Extract the (X, Y) coordinate from the center of the cell holding the provided text.  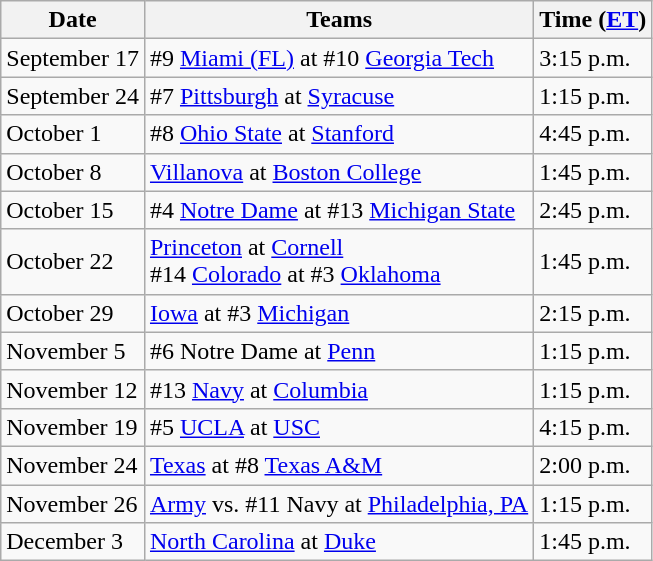
Time (ET) (593, 20)
October 15 (73, 210)
November 19 (73, 427)
#4 Notre Dame at #13 Michigan State (338, 210)
October 1 (73, 134)
#5 UCLA at USC (338, 427)
#6 Notre Dame at Penn (338, 351)
Princeton at Cornell#14 Colorado at #3 Oklahoma (338, 262)
Teams (338, 20)
November 26 (73, 503)
October 22 (73, 262)
#9 Miami (FL) at #10 Georgia Tech (338, 58)
December 3 (73, 542)
North Carolina at Duke (338, 542)
3:15 p.m. (593, 58)
September 24 (73, 96)
2:45 p.m. (593, 210)
4:15 p.m. (593, 427)
2:00 p.m. (593, 465)
November 24 (73, 465)
Date (73, 20)
Army vs. #11 Navy at Philadelphia, PA (338, 503)
October 29 (73, 313)
#7 Pittsburgh at Syracuse (338, 96)
October 8 (73, 172)
#13 Navy at Columbia (338, 389)
Iowa at #3 Michigan (338, 313)
November 12 (73, 389)
November 5 (73, 351)
Texas at #8 Texas A&M (338, 465)
Villanova at Boston College (338, 172)
#8 Ohio State at Stanford (338, 134)
2:15 p.m. (593, 313)
4:45 p.m. (593, 134)
September 17 (73, 58)
